Search for the cell housing the specified text and yield its [X, Y] center coordinate. 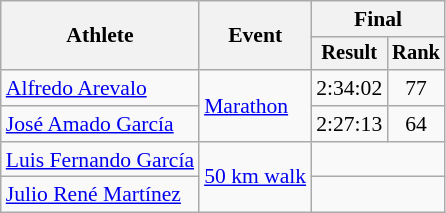
77 [416, 88]
Alfredo Arevalo [100, 88]
64 [416, 124]
Final [378, 19]
José Amado García [100, 124]
Luis Fernando García [100, 160]
2:27:13 [349, 124]
Event [255, 36]
Result [349, 54]
2:34:02 [349, 88]
50 km walk [255, 178]
Marathon [255, 106]
Rank [416, 54]
Julio René Martínez [100, 195]
Athlete [100, 36]
